Search for the cell housing the specified text and yield its (x, y) center coordinate. 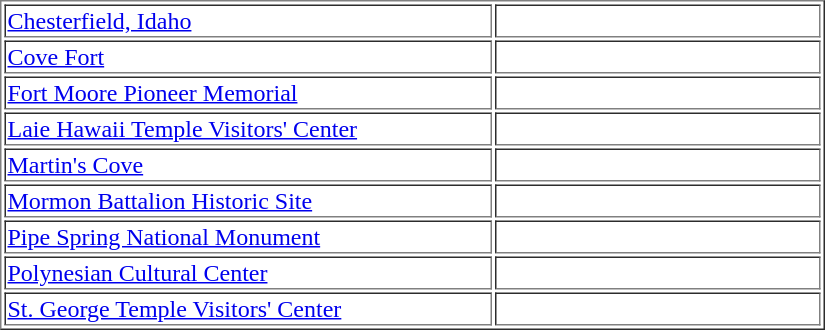
Mormon Battalion Historic Site (248, 200)
Chesterfield, Idaho (248, 20)
Fort Moore Pioneer Memorial (248, 92)
Martin's Cove (248, 164)
Polynesian Cultural Center (248, 272)
St. George Temple Visitors' Center (248, 308)
Laie Hawaii Temple Visitors' Center (248, 128)
Pipe Spring National Monument (248, 236)
Cove Fort (248, 56)
